Find where the given text appears and provide that cell's center as (X, Y) coordinate. 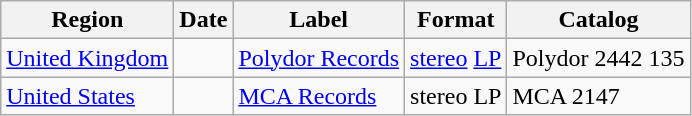
United States (88, 96)
MCA Records (319, 96)
Polydor Records (319, 58)
Date (204, 20)
MCA 2147 (598, 96)
United Kingdom (88, 58)
Catalog (598, 20)
Format (456, 20)
Polydor 2442 135 (598, 58)
Label (319, 20)
Region (88, 20)
